Extract the [X, Y] coordinate from the center of the cell holding the provided text.  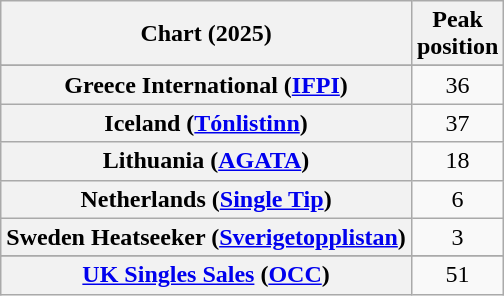
18 [457, 161]
37 [457, 123]
Peakposition [457, 34]
Iceland (Tónlistinn) [206, 123]
Lithuania (AGATA) [206, 161]
3 [457, 237]
Sweden Heatseeker (Sverigetopplistan) [206, 237]
Greece International (IFPI) [206, 85]
51 [457, 275]
UK Singles Sales (OCC) [206, 275]
Netherlands (Single Tip) [206, 199]
Chart (2025) [206, 34]
36 [457, 85]
6 [457, 199]
